Provide the (x, y) coordinate of the cell's center where the given text is located.  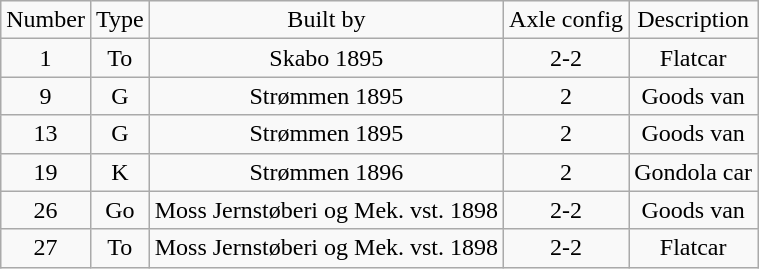
Strømmen 1896 (326, 172)
Gondola car (694, 172)
Skabo 1895 (326, 58)
26 (46, 210)
27 (46, 248)
Axle config (566, 20)
K (120, 172)
Description (694, 20)
13 (46, 134)
Built by (326, 20)
Go (120, 210)
9 (46, 96)
Number (46, 20)
19 (46, 172)
Type (120, 20)
1 (46, 58)
